From the cell containing the given text, extract its center point as (x, y) coordinate. 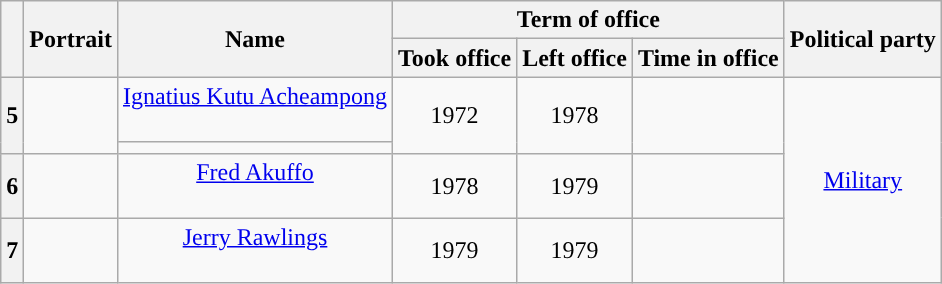
6 (12, 186)
7 (12, 250)
Left office (575, 58)
Time in office (708, 58)
Term of office (589, 20)
Jerry Rawlings (254, 250)
Name (254, 39)
5 (12, 115)
Took office (455, 58)
1972 (455, 115)
Ignatius Kutu Acheampong (254, 110)
Fred Akuffo (254, 186)
Portrait (71, 39)
Political party (862, 39)
Military (862, 180)
